Pinpoint the cell where the given text exists, returning its (x, y) midpoint coordinate. 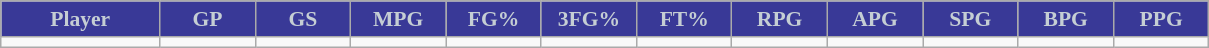
FT% (684, 19)
Player (80, 19)
RPG (780, 19)
APG (874, 19)
MPG (398, 19)
SPG (970, 19)
GP (208, 19)
GS (302, 19)
PPG (1161, 19)
3FG% (588, 19)
BPG (1066, 19)
FG% (494, 19)
